Search for the cell housing the specified text and yield its [X, Y] center coordinate. 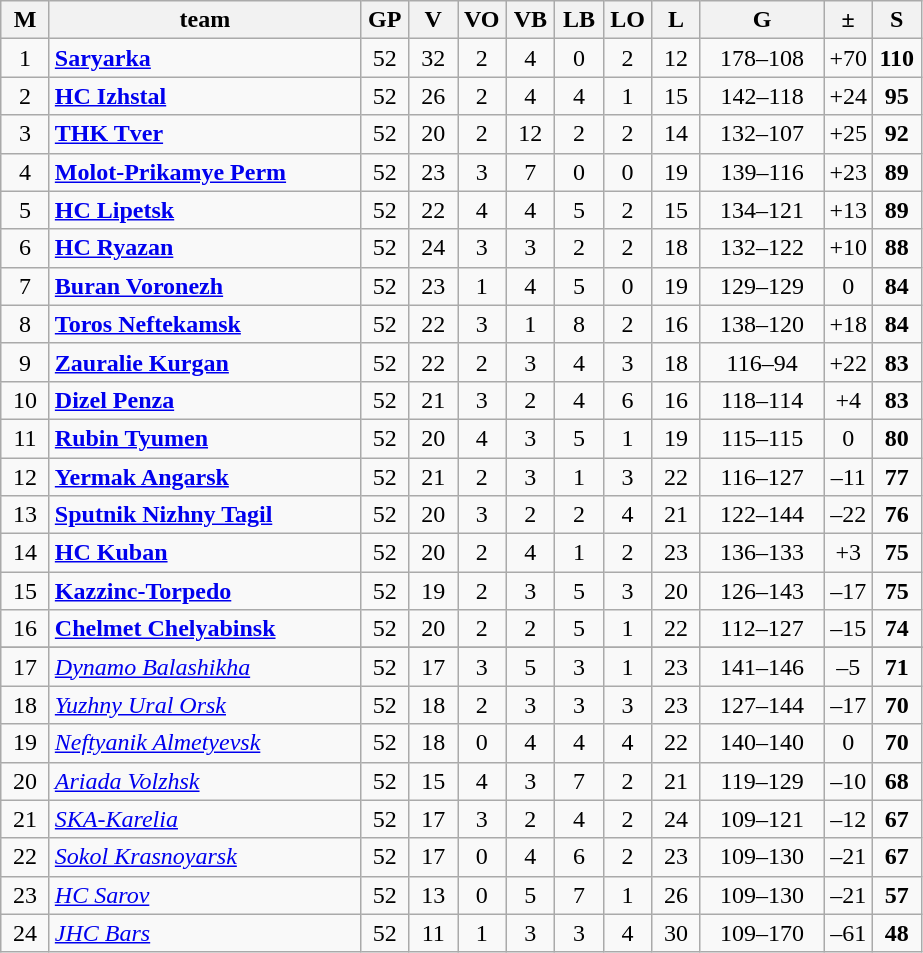
–11 [848, 477]
–22 [848, 515]
Kazzinc-Torpedo [204, 591]
+22 [848, 362]
LО [628, 20]
122–144 [762, 515]
Neftyanik Almetyevsk [204, 743]
Chelmet Chelyabinsk [204, 629]
139–116 [762, 172]
–12 [848, 819]
team [204, 20]
126–143 [762, 591]
VO [482, 20]
Yermak Angarsk [204, 477]
+13 [848, 210]
+23 [848, 172]
HC Lipetsk [204, 210]
THK Tver [204, 134]
112–127 [762, 629]
Dizel Penza [204, 400]
–5 [848, 667]
129–129 [762, 286]
71 [896, 667]
140–140 [762, 743]
Toros Neftekamsk [204, 324]
32 [434, 58]
+18 [848, 324]
109–170 [762, 933]
80 [896, 438]
88 [896, 248]
68 [896, 781]
9 [26, 362]
M [26, 20]
+24 [848, 96]
HC Izhstal [204, 96]
115–115 [762, 438]
134–121 [762, 210]
132–122 [762, 248]
GP [384, 20]
HC Ryazan [204, 248]
116–94 [762, 362]
Molot-Prikamye Perm [204, 172]
Saryarka [204, 58]
142–118 [762, 96]
Sokol Krasnoyarsk [204, 857]
L [676, 20]
SKA-Karelia [204, 819]
G [762, 20]
119–129 [762, 781]
110 [896, 58]
LB [580, 20]
–15 [848, 629]
136–133 [762, 553]
Zauralie Kurgan [204, 362]
+25 [848, 134]
178–108 [762, 58]
127–144 [762, 705]
Ariada Volzhsk [204, 781]
57 [896, 895]
30 [676, 933]
V [434, 20]
Yuzhny Ural Orsk [204, 705]
+70 [848, 58]
Rubin Tyumen [204, 438]
92 [896, 134]
± [848, 20]
77 [896, 477]
+4 [848, 400]
141–146 [762, 667]
Dynamo Balashikha [204, 667]
109–121 [762, 819]
76 [896, 515]
JHC Bars [204, 933]
116–127 [762, 477]
HC Kuban [204, 553]
138–120 [762, 324]
48 [896, 933]
–61 [848, 933]
74 [896, 629]
+10 [848, 248]
VB [530, 20]
HC Sarov [204, 895]
Sputnik Nizhny Tagil [204, 515]
118–114 [762, 400]
–10 [848, 781]
10 [26, 400]
S [896, 20]
Buran Voronezh [204, 286]
+3 [848, 553]
132–107 [762, 134]
95 [896, 96]
